Return the [X, Y] coordinate for the center point of the cell that contains the specified text.  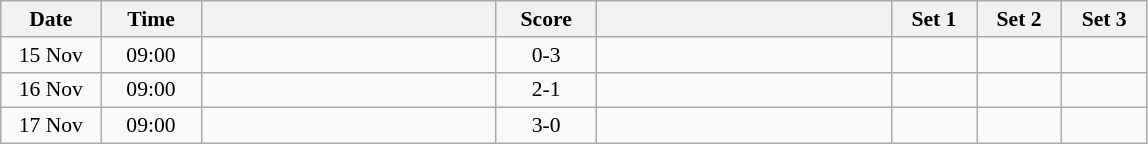
0-3 [546, 55]
Date [51, 19]
15 Nov [51, 55]
17 Nov [51, 126]
Time [151, 19]
2-1 [546, 90]
16 Nov [51, 90]
3-0 [546, 126]
Set 2 [1018, 19]
Set 1 [934, 19]
Score [546, 19]
Set 3 [1104, 19]
